Provide the [x, y] coordinate of the cell's center where the given text is located.  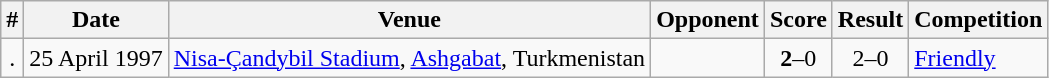
Date [96, 20]
. [12, 58]
Score [798, 20]
Opponent [708, 20]
25 April 1997 [96, 58]
Venue [409, 20]
Friendly [978, 58]
Competition [978, 20]
# [12, 20]
Result [870, 20]
Nisa-Çandybil Stadium, Ashgabat, Turkmenistan [409, 58]
